Locate the cell with the specified text and output its [X, Y] center coordinate. 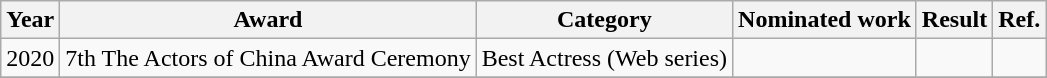
Best Actress (Web series) [604, 58]
Result [954, 20]
2020 [30, 58]
7th The Actors of China Award Ceremony [268, 58]
Ref. [1020, 20]
Year [30, 20]
Category [604, 20]
Award [268, 20]
Nominated work [825, 20]
